For the text-containing cell, return its midpoint in (x, y) coordinate format. 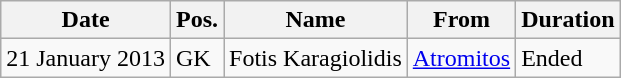
21 January 2013 (86, 58)
Name (316, 20)
Date (86, 20)
Atromitos (461, 58)
Fotis Karagiolidis (316, 58)
GK (196, 58)
Duration (568, 20)
Pos. (196, 20)
Ended (568, 58)
From (461, 20)
